Provide the (x, y) coordinate of the cell's center where the given text is located.  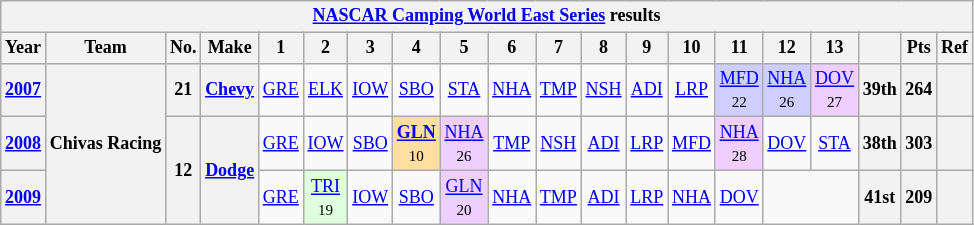
Make (230, 48)
NHA28 (739, 144)
7 (559, 48)
No. (184, 48)
6 (512, 48)
39th (880, 90)
1 (280, 48)
303 (919, 144)
Ref (955, 48)
Team (105, 48)
Year (24, 48)
9 (647, 48)
3 (370, 48)
21 (184, 90)
8 (604, 48)
5 (464, 48)
41st (880, 197)
2007 (24, 90)
GLN10 (416, 144)
11 (739, 48)
Chivas Racing (105, 144)
MFD (692, 144)
Pts (919, 48)
264 (919, 90)
209 (919, 197)
MFD22 (739, 90)
ELK (326, 90)
38th (880, 144)
10 (692, 48)
4 (416, 48)
NASCAR Camping World East Series results (487, 16)
Chevy (230, 90)
2008 (24, 144)
2 (326, 48)
TRI19 (326, 197)
Dodge (230, 170)
GLN20 (464, 197)
DOV27 (835, 90)
13 (835, 48)
2009 (24, 197)
